Provide the [X, Y] coordinate of the cell's center where the given text is located.  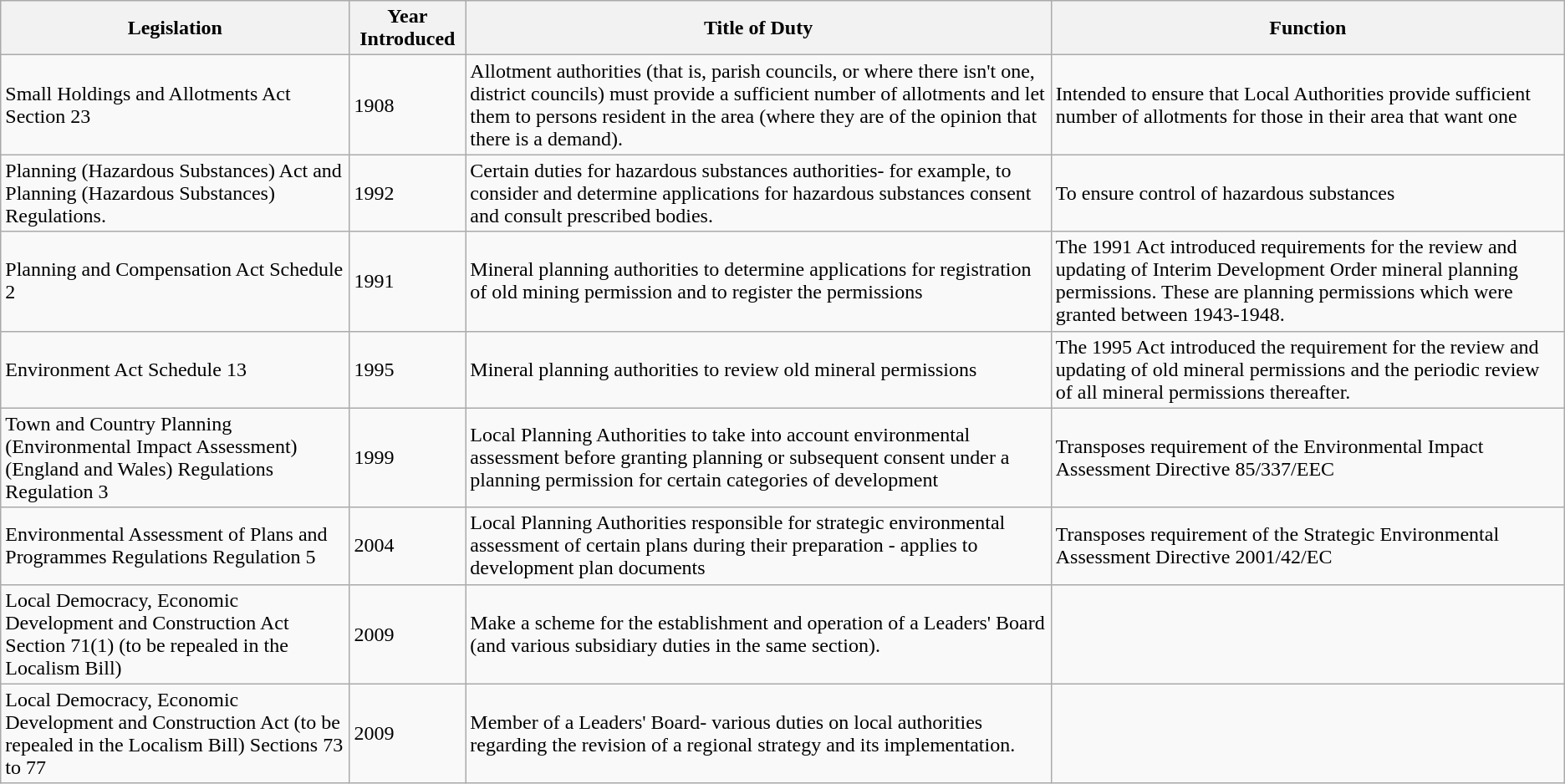
1991 [408, 281]
Local Democracy, Economic Development and Construction Act (to be repealed in the Localism Bill) Sections 73 to 77 [176, 734]
Member of a Leaders' Board- various duties on local authorities regarding the revision of a regional strategy and its implementation. [758, 734]
Planning and Compensation Act Schedule 2 [176, 281]
Mineral planning authorities to determine applications for registration of old mining permission and to register the permissions [758, 281]
Planning (Hazardous Substances) Act and Planning (Hazardous Substances) Regulations. [176, 193]
1992 [408, 193]
Transposes requirement of the Strategic Environmental Assessment Directive 2001/42/EC [1308, 546]
Town and Country Planning (Environmental Impact Assessment) (England and Wales) Regulations Regulation 3 [176, 458]
Environmental Assessment of Plans and Programmes Regulations Regulation 5 [176, 546]
Function [1308, 28]
Year Introduced [408, 28]
Make a scheme for the establishment and operation of a Leaders' Board (and various subsidiary duties in the same section). [758, 634]
1995 [408, 369]
Mineral planning authorities to review old mineral permissions [758, 369]
Environment Act Schedule 13 [176, 369]
Small Holdings and Allotments Act Section 23 [176, 105]
Title of Duty [758, 28]
Legislation [176, 28]
Local Democracy, Economic Development and Construction Act Section 71(1) (to be repealed in the Localism Bill) [176, 634]
Intended to ensure that Local Authorities provide sufficient number of allotments for those in their area that want one [1308, 105]
2004 [408, 546]
1908 [408, 105]
Transposes requirement of the Environmental Impact Assessment Directive 85/337/EEC [1308, 458]
To ensure control of hazardous substances [1308, 193]
1999 [408, 458]
